Provide the [x, y] coordinate of the cell's center where the given text is located.  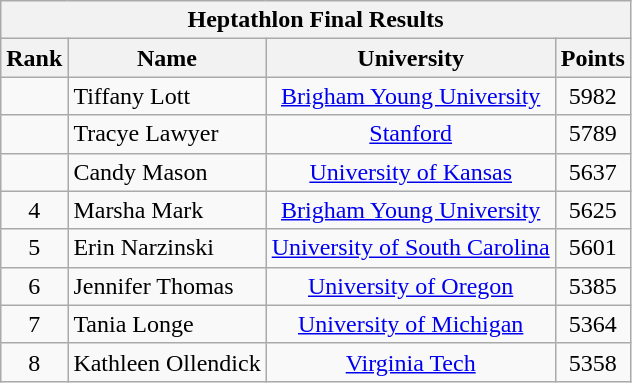
University of Michigan [410, 324]
Jennifer Thomas [167, 286]
7 [34, 324]
8 [34, 362]
Tania Longe [167, 324]
5789 [592, 134]
Virginia Tech [410, 362]
5358 [592, 362]
University of Oregon [410, 286]
5637 [592, 172]
Marsha Mark [167, 210]
Tiffany Lott [167, 96]
Name [167, 58]
Heptathlon Final Results [316, 20]
Tracye Lawyer [167, 134]
5601 [592, 248]
5625 [592, 210]
University of South Carolina [410, 248]
Kathleen Ollendick [167, 362]
Candy Mason [167, 172]
University of Kansas [410, 172]
5982 [592, 96]
Rank [34, 58]
Erin Narzinski [167, 248]
5364 [592, 324]
6 [34, 286]
4 [34, 210]
Stanford [410, 134]
Points [592, 58]
5 [34, 248]
University [410, 58]
5385 [592, 286]
